From the cell containing the given text, extract its center point as (X, Y) coordinate. 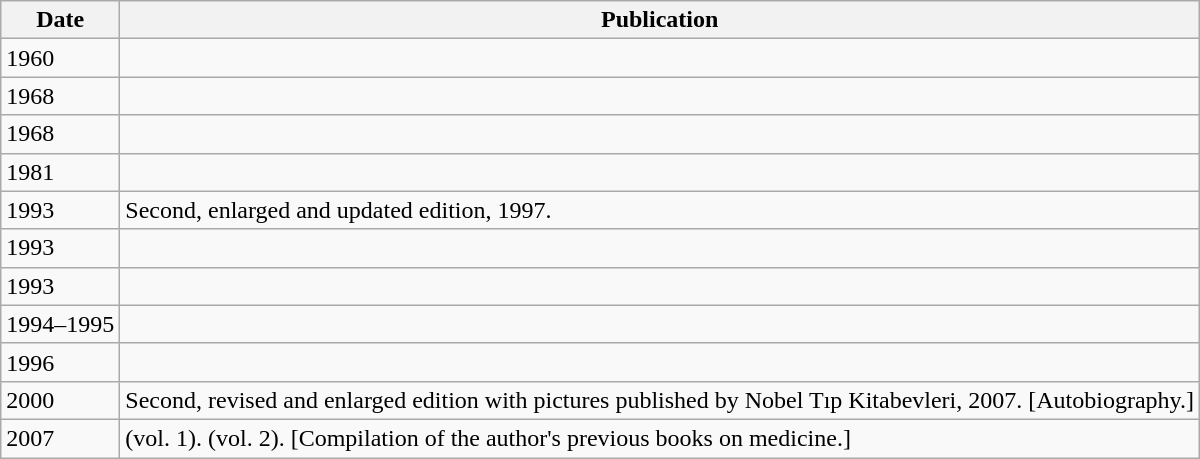
Second, enlarged and updated edition, 1997. (660, 210)
1996 (60, 362)
2007 (60, 438)
(vol. 1). (vol. 2). [Compilation of the author's previous books on medicine.] (660, 438)
2000 (60, 400)
Second, revised and enlarged edition with pictures published by Nobel Tıp Kitabevleri, 2007. [Autobiography.] (660, 400)
1960 (60, 58)
1994–1995 (60, 324)
Publication (660, 20)
Date (60, 20)
1981 (60, 172)
